Extract the (x, y) coordinate from the center of the cell holding the provided text.  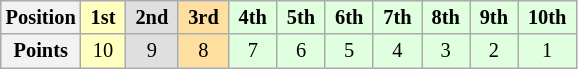
8th (446, 17)
10 (104, 51)
1 (547, 51)
7 (253, 51)
2nd (152, 17)
6 (301, 51)
Position (41, 17)
1st (104, 17)
6th (349, 17)
10th (547, 17)
2 (494, 51)
Points (41, 51)
8 (203, 51)
3 (446, 51)
4th (253, 17)
9th (494, 17)
4 (397, 51)
3rd (203, 17)
7th (397, 17)
9 (152, 51)
5 (349, 51)
5th (301, 17)
